Return (X, Y) of the center of cell containing provided text 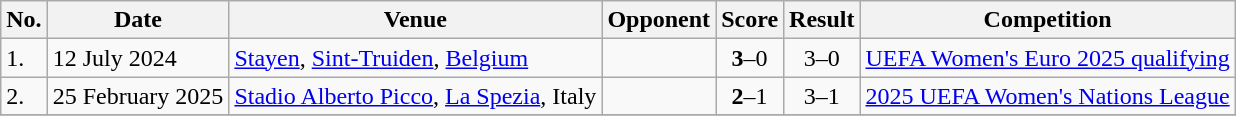
Opponent (659, 20)
2. (24, 96)
Result (822, 20)
Score (750, 20)
25 February 2025 (138, 96)
12 July 2024 (138, 58)
Competition (1048, 20)
2025 UEFA Women's Nations League (1048, 96)
1. (24, 58)
Stayen, Sint-Truiden, Belgium (416, 58)
UEFA Women's Euro 2025 qualifying (1048, 58)
Stadio Alberto Picco, La Spezia, Italy (416, 96)
3–1 (822, 96)
Date (138, 20)
Venue (416, 20)
2–1 (750, 96)
No. (24, 20)
